Provide the [X, Y] coordinate of the cell's center where the given text is located.  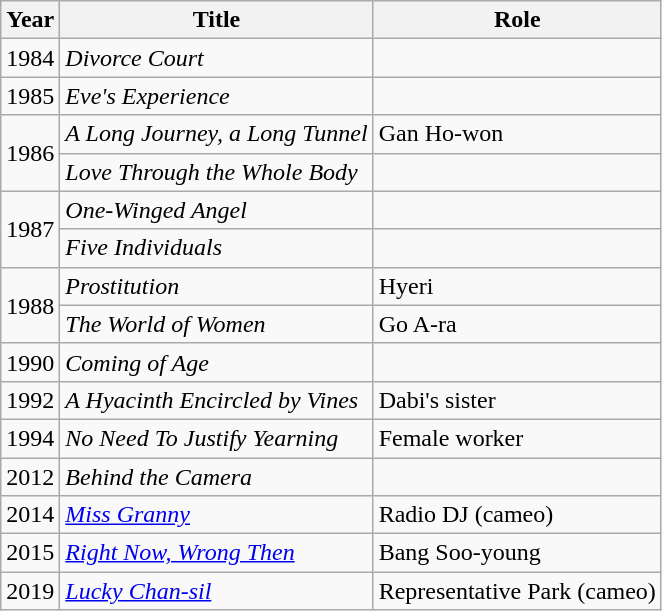
1990 [30, 362]
1985 [30, 96]
Coming of Age [216, 362]
Female worker [517, 438]
1992 [30, 400]
1986 [30, 153]
Love Through the Whole Body [216, 172]
Bang Soo-young [517, 553]
Radio DJ (cameo) [517, 515]
2012 [30, 477]
Dabi's sister [517, 400]
The World of Women [216, 324]
Hyeri [517, 286]
Right Now, Wrong Then [216, 553]
Representative Park (cameo) [517, 591]
Role [517, 20]
1984 [30, 58]
1987 [30, 229]
2015 [30, 553]
Miss Granny [216, 515]
Behind the Camera [216, 477]
2014 [30, 515]
Gan Ho-won [517, 134]
Prostitution [216, 286]
2019 [30, 591]
1994 [30, 438]
A Long Journey, a Long Tunnel [216, 134]
A Hyacinth Encircled by Vines [216, 400]
Five Individuals [216, 248]
No Need To Justify Yearning [216, 438]
Eve's Experience [216, 96]
Title [216, 20]
One-Winged Angel [216, 210]
Lucky Chan-sil [216, 591]
Go A-ra [517, 324]
1988 [30, 305]
Year [30, 20]
Divorce Court [216, 58]
